Pinpoint the cell where the given text exists, returning its [x, y] midpoint coordinate. 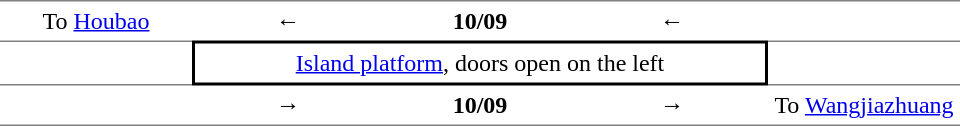
To Houbao [96, 20]
To Wangjiazhuang [864, 106]
Island platform, doors open on the left [480, 62]
